Capture the cell that displays the provided text and extract its [x, y] central coordinate. 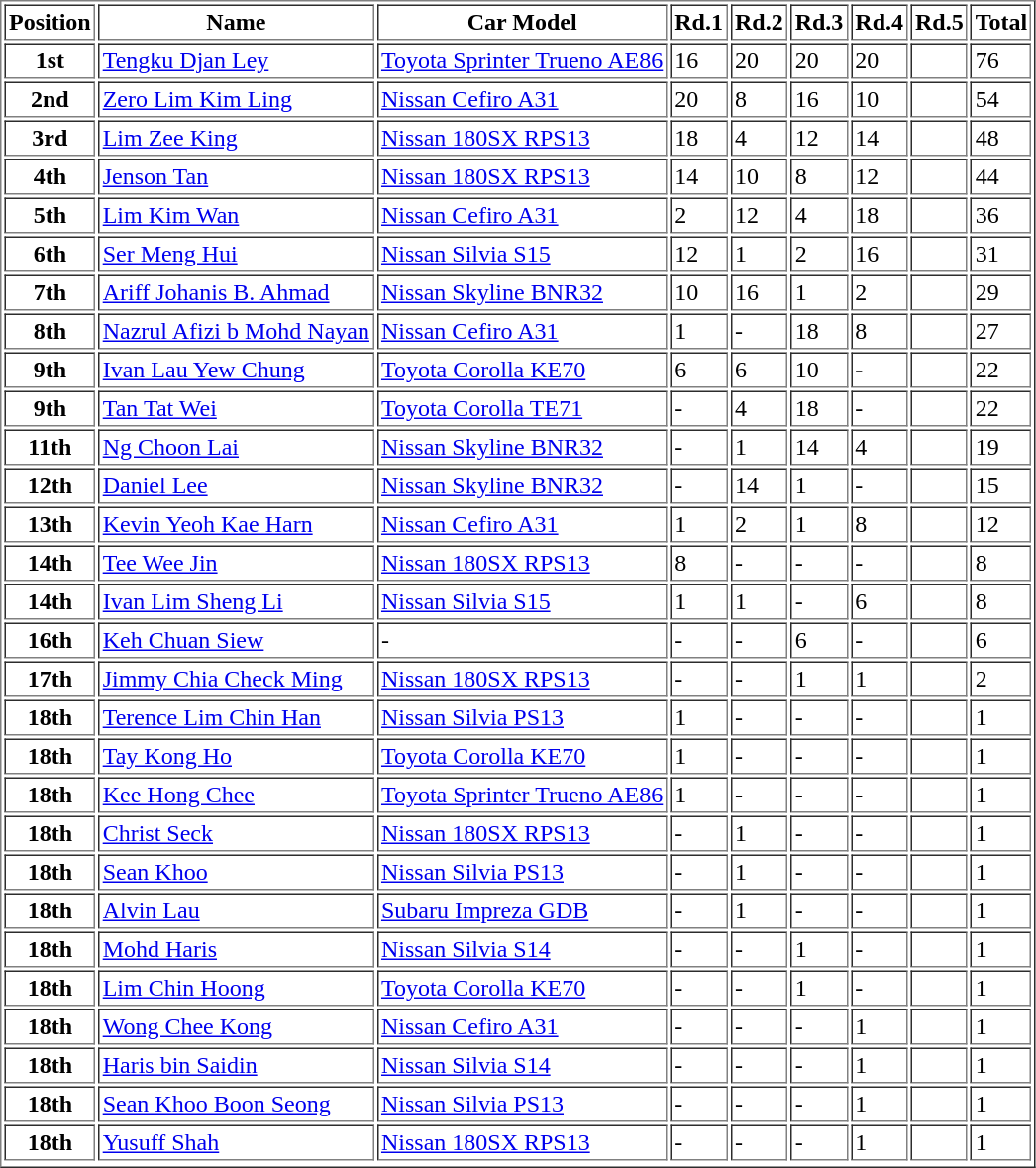
Wong Chee Kong [236, 1026]
8th [50, 331]
27 [1000, 331]
11th [50, 448]
7th [50, 293]
Ser Meng Hui [236, 254]
Keh Chuan Siew [236, 640]
Ariff Johanis B. Ahmad [236, 293]
48 [1000, 139]
1st [50, 61]
17th [50, 680]
Tay Kong Ho [236, 757]
31 [1000, 254]
3rd [50, 139]
29 [1000, 293]
54 [1000, 99]
Sean Khoo [236, 872]
Ivan Lau Yew Chung [236, 371]
Car Model [521, 22]
Tengku Djan Ley [236, 61]
Ivan Lim Sheng Li [236, 602]
15 [1000, 485]
Lim Kim Wan [236, 216]
5th [50, 216]
Sean Khoo Boon Seong [236, 1104]
6th [50, 254]
Yusuff Shah [236, 1143]
Tan Tat Wei [236, 408]
76 [1000, 61]
36 [1000, 216]
Lim Zee King [236, 139]
Kevin Yeoh Kae Harn [236, 525]
Rd.4 [880, 22]
16th [50, 640]
Jenson Tan [236, 176]
Position [50, 22]
Rd.1 [699, 22]
Mohd Haris [236, 949]
44 [1000, 176]
13th [50, 525]
Total [1000, 22]
Toyota Corolla TE71 [521, 408]
Terence Lim Chin Han [236, 717]
Rd.5 [940, 22]
Name [236, 22]
Rd.2 [759, 22]
Jimmy Chia Check Ming [236, 680]
Nazrul Afizi b Mohd Nayan [236, 331]
Daniel Lee [236, 485]
Christ Seck [236, 834]
2nd [50, 99]
Kee Hong Chee [236, 795]
Subaru Impreza GDB [521, 911]
Zero Lim Kim Ling [236, 99]
Rd.3 [819, 22]
Lim Chin Hoong [236, 989]
Alvin Lau [236, 911]
Tee Wee Jin [236, 563]
Ng Choon Lai [236, 448]
4th [50, 176]
Haris bin Saidin [236, 1066]
19 [1000, 448]
12th [50, 485]
